Output the [X, Y] coordinate of the center of the cell containing the given text.  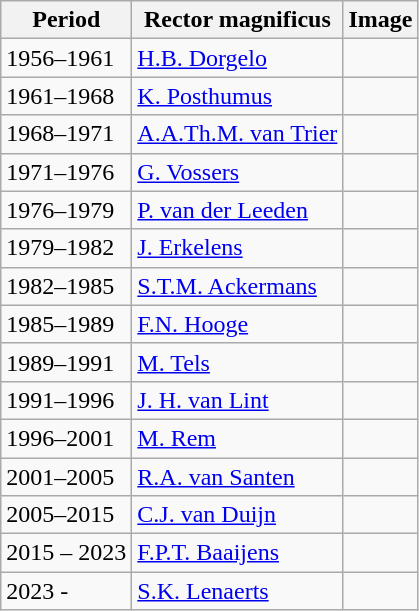
F.N. Hooge [238, 324]
1996–2001 [66, 438]
1991–1996 [66, 400]
S.K. Lenaerts [238, 591]
1971–1976 [66, 172]
P. van der Leeden [238, 210]
Rector magnificus [238, 20]
C.J. van Duijn [238, 515]
F.P.T. Baaijens [238, 553]
R.A. van Santen [238, 477]
2001–2005 [66, 477]
1979–1982 [66, 248]
1982–1985 [66, 286]
J. H. van Lint [238, 400]
G. Vossers [238, 172]
1956–1961 [66, 58]
1989–1991 [66, 362]
M. Tels [238, 362]
1985–1989 [66, 324]
Period [66, 20]
H.B. Dorgelo [238, 58]
M. Rem [238, 438]
S.T.M. Ackermans [238, 286]
Image [380, 20]
K. Posthumus [238, 96]
J. Erkelens [238, 248]
1976–1979 [66, 210]
1968–1971 [66, 134]
2005–2015 [66, 515]
2015 – 2023 [66, 553]
2023 - [66, 591]
A.A.Th.M. van Trier [238, 134]
1961–1968 [66, 96]
